Determine the (X, Y) coordinate at the center of the cell enclosing the given text.  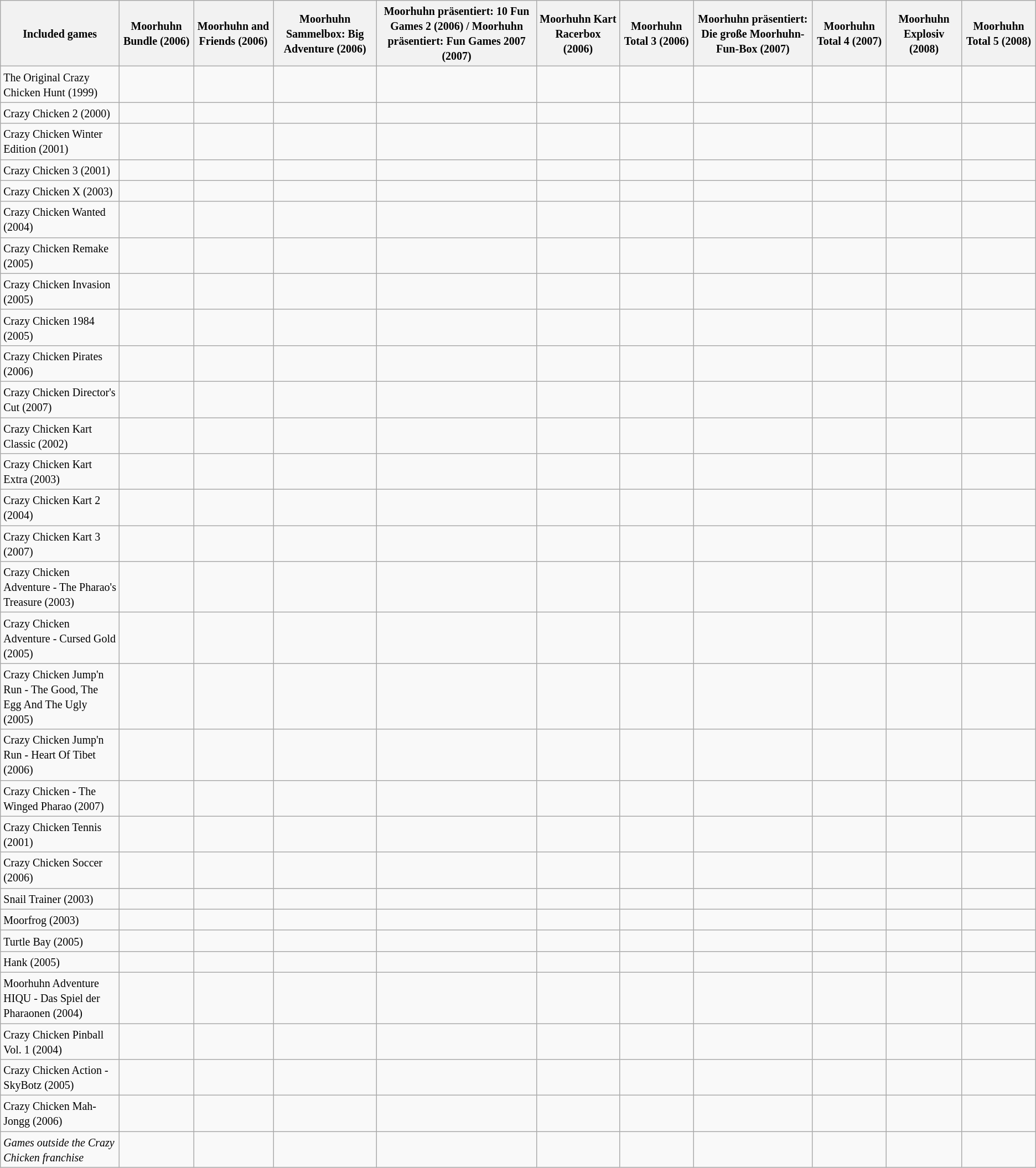
Moorhuhn Kart Racerbox (2006) (578, 33)
Included games (60, 33)
Moorhuhn präsentiert: Die große Moorhuhn-Fun-Box (2007) (753, 33)
Crazy Chicken Mah-Jongg (2006) (60, 1113)
Moorhuhn Total 3 (2006) (656, 33)
Crazy Chicken 1984 (2005) (60, 328)
Crazy Chicken Kart 3 (2007) (60, 543)
Moorhuhn Total 5 (2008) (998, 33)
Crazy Chicken Kart Extra (2003) (60, 471)
Moorhuhn präsentiert: 10 Fun Games 2 (2006) / Moorhuhn präsentiert: Fun Games 2007 (2007) (457, 33)
Crazy Chicken Pinball Vol. 1 (2004) (60, 1041)
Crazy Chicken Tennis (2001) (60, 834)
Crazy Chicken 2 (2000) (60, 113)
Crazy Chicken Director's Cut (2007) (60, 399)
Crazy Chicken X (2003) (60, 191)
Crazy Chicken 3 (2001) (60, 170)
Crazy Chicken Adventure - Cursed Gold (2005) (60, 638)
Crazy Chicken Jump'n Run - The Good, The Egg And The Ugly (2005) (60, 696)
The Original Crazy Chicken Hunt (1999) (60, 84)
Moorfrog (2003) (60, 920)
Turtle Bay (2005) (60, 941)
Games outside the Crazy Chicken franchise (60, 1150)
Crazy Chicken Invasion (2005) (60, 291)
Snail Trainer (2003) (60, 899)
Crazy Chicken Action - SkyBotz (2005) (60, 1078)
Crazy Chicken Jump'n Run - Heart Of Tibet (2006) (60, 755)
Crazy Chicken Winter Edition (2001) (60, 142)
Crazy Chicken - The Winged Pharao (2007) (60, 798)
Crazy Chicken Adventure - The Pharao's Treasure (2003) (60, 587)
Crazy Chicken Pirates (2006) (60, 363)
Crazy Chicken Kart 2 (2004) (60, 508)
Crazy Chicken Remake (2005) (60, 256)
Crazy Chicken Kart Classic (2002) (60, 435)
Moorhuhn and Friends (2006) (234, 33)
Moorhuhn Bundle (2006) (157, 33)
Hank (2005) (60, 962)
Crazy Chicken Soccer (2006) (60, 870)
Moorhuhn Adventure HIQU - Das Spiel der Pharaonen (2004) (60, 998)
Crazy Chicken Wanted (2004) (60, 219)
Moorhuhn Sammelbox: Big Adventure (2006) (325, 33)
Moorhuhn Explosiv (2008) (924, 33)
Moorhuhn Total 4 (2007) (849, 33)
